Identify which cell holds the provided text, then report its [X, Y] central coordinate. 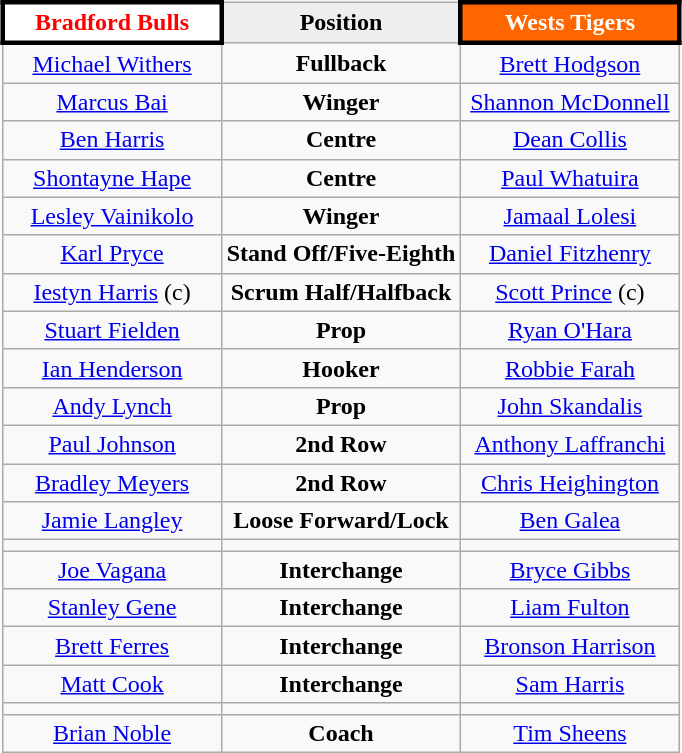
Scrum Half/Halfback [341, 292]
Ian Henderson [112, 368]
Michael Withers [112, 63]
Coach [341, 733]
Anthony Laffranchi [570, 444]
Matt Cook [112, 684]
Fullback [341, 63]
Ryan O'Hara [570, 330]
Joe Vagana [112, 570]
Marcus Bai [112, 102]
Brett Ferres [112, 646]
Daniel Fitzhenry [570, 254]
Chris Heighington [570, 483]
Bradford Bulls [112, 22]
Paul Johnson [112, 444]
Karl Pryce [112, 254]
Tim Sheens [570, 733]
Sam Harris [570, 684]
Hooker [341, 368]
Paul Whatuira [570, 178]
Jamaal Lolesi [570, 216]
Stanley Gene [112, 608]
Robbie Farah [570, 368]
John Skandalis [570, 406]
Shannon McDonnell [570, 102]
Bronson Harrison [570, 646]
Jamie Langley [112, 521]
Position [341, 22]
Shontayne Hape [112, 178]
Ben Galea [570, 521]
Stand Off/Five-Eighth [341, 254]
Wests Tigers [570, 22]
Loose Forward/Lock [341, 521]
Bryce Gibbs [570, 570]
Brett Hodgson [570, 63]
Liam Fulton [570, 608]
Stuart Fielden [112, 330]
Brian Noble [112, 733]
Andy Lynch [112, 406]
Lesley Vainikolo [112, 216]
Scott Prince (c) [570, 292]
Bradley Meyers [112, 483]
Ben Harris [112, 140]
Dean Collis [570, 140]
Iestyn Harris (c) [112, 292]
